Determine the [X, Y] coordinate at the center of the cell enclosing the given text.  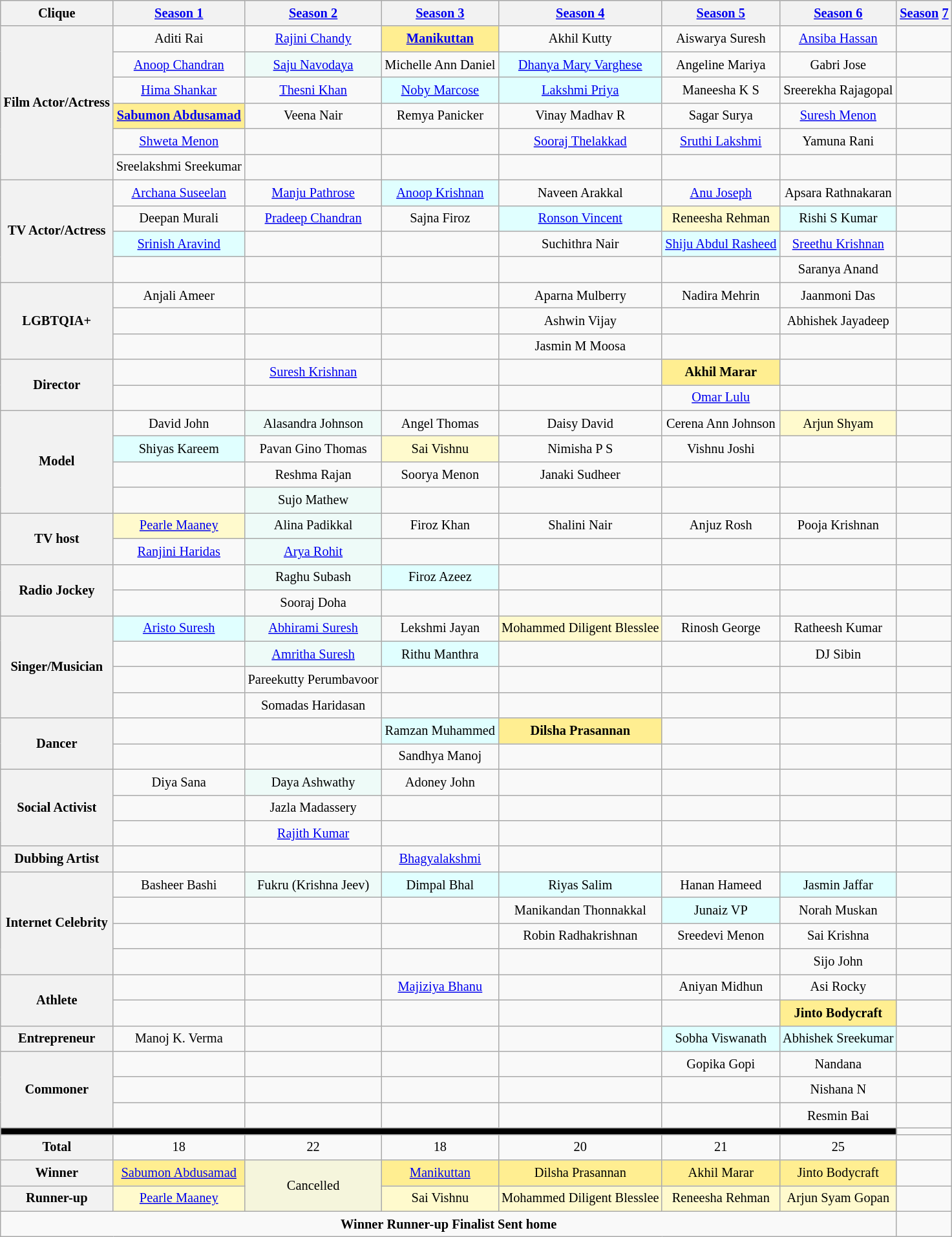
Amritha Suresh [313, 654]
Shiju Abdul Rasheed [721, 244]
Norah Muskan [838, 910]
Suresh Krishnan [313, 372]
Bhagyalakshmi [441, 859]
Suchithra Nair [580, 244]
LGBTQIA+ [57, 321]
Jazla Madassery [313, 808]
Sagar Surya [721, 116]
Aniyan Midhun [721, 987]
Angeline Mariya [721, 65]
Nishana N [838, 1090]
Winner Runner-up Finalist Sent home [449, 1224]
Jasmin M Moosa [580, 346]
Entrepreneur [57, 1039]
Suresh Menon [838, 116]
Gopika Gopi [721, 1064]
Pavan Gino Thomas [313, 449]
Social Activist [57, 808]
Noby Marcose [441, 90]
Abhishek Sreekumar [838, 1039]
Resmin Bai [838, 1115]
Nimisha P S [580, 449]
Jaanmoni Das [838, 295]
Rithu Manthra [441, 654]
Shiyas Kareem [179, 449]
Rishi S Kumar [838, 218]
Season 6 [838, 13]
Fukru (Krishna Jeev) [313, 885]
Rajith Kumar [313, 833]
Pradeep Chandran [313, 218]
Aditi Rai [179, 39]
Sobha Viswanath [721, 1039]
Dimpal Bhal [441, 885]
Lakshmi Priya [580, 90]
Internet Celebrity [57, 923]
Nandana [838, 1064]
Srinish Aravind [179, 244]
Saju Navodaya [313, 65]
Sruthi Lakshmi [721, 142]
Radio Jockey [57, 589]
Diya Sana [179, 782]
Vinay Madhav R [580, 116]
Yamuna Rani [838, 142]
Ratheesh Kumar [838, 628]
Naveen Arakkal [580, 193]
Film Actor/Actress [57, 103]
Arjun Shyam [838, 423]
Deepan Murali [179, 218]
Junaiz VP [721, 910]
Michelle Ann Daniel [441, 65]
Basheer Bashi [179, 885]
Commoner [57, 1090]
Aparna Mulberry [580, 295]
Singer/Musician [57, 667]
Rinosh George [721, 628]
Ansiba Hassan [838, 39]
22 [313, 1147]
Sujo Mathew [313, 500]
Gabri Jose [838, 65]
Soorya Menon [441, 474]
Alina Padikkal [313, 525]
Sreethu Krishnan [838, 244]
Season 3 [441, 13]
Jasmin Jaffar [838, 885]
Rajini Chandy [313, 39]
Season 5 [721, 13]
Majiziya Bhanu [441, 987]
Ashwin Vijay [580, 321]
Maneesha K S [721, 90]
Season 1 [179, 13]
Sooraj Thelakkad [580, 142]
Anoop Krishnan [441, 193]
Sreelakshmi Sreekumar [179, 167]
Shweta Menon [179, 142]
Shalini Nair [580, 525]
TV host [57, 538]
Pareekutty Perumbavoor [313, 679]
Apsara Rathnakaran [838, 193]
Akhil Kutty [580, 39]
Angel Thomas [441, 423]
Director [57, 385]
Ronson Vincent [580, 218]
Lekshmi Jayan [441, 628]
Firoz Azeez [441, 577]
21 [721, 1147]
Thesni Khan [313, 90]
Janaki Sudheer [580, 474]
Hima Shankar [179, 90]
Omar Lulu [721, 397]
Winner [57, 1173]
Archana Suseelan [179, 193]
20 [580, 1147]
Cancelled [313, 1185]
Anu Joseph [721, 193]
David John [179, 423]
Vishnu Joshi [721, 449]
Sreedevi Menon [721, 936]
Arjun Syam Gopan [838, 1198]
Adoney John [441, 782]
Sajna Firoz [441, 218]
Riyas Salim [580, 885]
Clique [57, 13]
Ramzan Muhammed [441, 731]
Raghu Subash [313, 577]
Remya Panicker [441, 116]
Pooja Krishnan [838, 525]
Sai Krishna [838, 936]
DJ Sibin [838, 654]
Anjali Ameer [179, 295]
Robin Radhakrishnan [580, 936]
Arya Rohit [313, 551]
TV Actor/Actress [57, 231]
Abhishek Jayadeep [838, 321]
Nadira Mehrin [721, 295]
Dubbing Artist [57, 859]
Cerena Ann Johnson [721, 423]
Sreerekha Rajagopal [838, 90]
Season 4 [580, 13]
Manikandan Thonnakkal [580, 910]
Abhirami Suresh [313, 628]
Athlete [57, 999]
Aiswarya Suresh [721, 39]
Alasandra Johnson [313, 423]
Dhanya Mary Varghese [580, 65]
Somadas Haridasan [313, 705]
Hanan Hameed [721, 885]
Anjuz Rosh [721, 525]
Anoop Chandran [179, 65]
Sijo John [838, 962]
Sooraj Doha [313, 602]
Manoj K. Verma [179, 1039]
Dancer [57, 743]
Model [57, 461]
Season 7 [924, 13]
Daisy David [580, 423]
Ranjini Haridas [179, 551]
Veena Nair [313, 116]
Total [57, 1147]
Season 2 [313, 13]
Reshma Rajan [313, 474]
Manju Pathrose [313, 193]
Saranya Anand [838, 270]
Asi Rocky [838, 987]
Runner-up [57, 1198]
Firoz Khan [441, 525]
Sandhya Manoj [441, 756]
Aristo Suresh [179, 628]
25 [838, 1147]
Daya Ashwathy [313, 782]
